Return [x, y] of the center of cell containing provided text 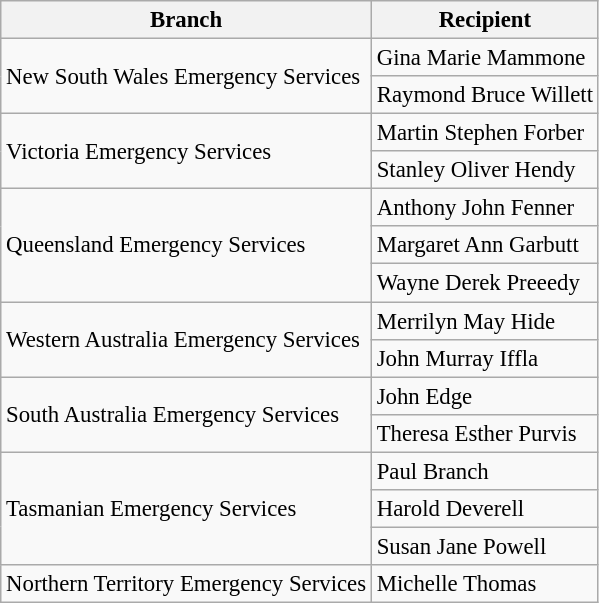
New South Wales Emergency Services [186, 76]
Western Australia Emergency Services [186, 340]
Martin Stephen Forber [484, 133]
Harold Deverell [484, 509]
Raymond Bruce Willett [484, 95]
Branch [186, 20]
Gina Marie Mammone [484, 58]
Stanley Oliver Hendy [484, 170]
John Murray Iffla [484, 358]
Recipient [484, 20]
Anthony John Fenner [484, 208]
John Edge [484, 396]
Merrilyn May Hide [484, 321]
Tasmanian Emergency Services [186, 508]
Susan Jane Powell [484, 546]
Queensland Emergency Services [186, 246]
Paul Branch [484, 471]
Theresa Esther Purvis [484, 433]
Michelle Thomas [484, 584]
Margaret Ann Garbutt [484, 245]
Wayne Derek Preeedy [484, 283]
Northern Territory Emergency Services [186, 584]
Victoria Emergency Services [186, 152]
South Australia Emergency Services [186, 414]
